Pinpoint the cell where the given text exists, returning its (x, y) midpoint coordinate. 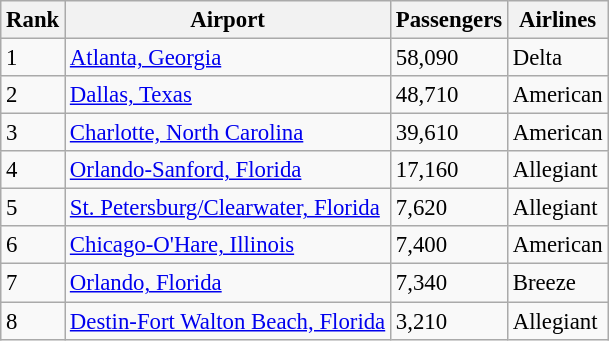
St. Petersburg/Clearwater, Florida (228, 208)
7,620 (450, 208)
Airport (228, 20)
5 (33, 208)
4 (33, 170)
Charlotte, North Carolina (228, 133)
Dallas, Texas (228, 95)
48,710 (450, 95)
Chicago-O'Hare, Illinois (228, 245)
Destin-Fort Walton Beach, Florida (228, 321)
Orlando, Florida (228, 283)
Atlanta, Georgia (228, 58)
3,210 (450, 321)
17,160 (450, 170)
Rank (33, 20)
6 (33, 245)
7,340 (450, 283)
Passengers (450, 20)
3 (33, 133)
Airlines (557, 20)
Breeze (557, 283)
2 (33, 95)
58,090 (450, 58)
Delta (557, 58)
Orlando-Sanford, Florida (228, 170)
7,400 (450, 245)
1 (33, 58)
7 (33, 283)
39,610 (450, 133)
8 (33, 321)
